From the cell containing the given text, extract its center point as (X, Y) coordinate. 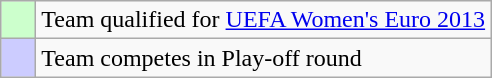
Team competes in Play-off round (264, 58)
Team qualified for UEFA Women's Euro 2013 (264, 20)
